Extract the (X, Y) coordinate from the center of the cell holding the provided text.  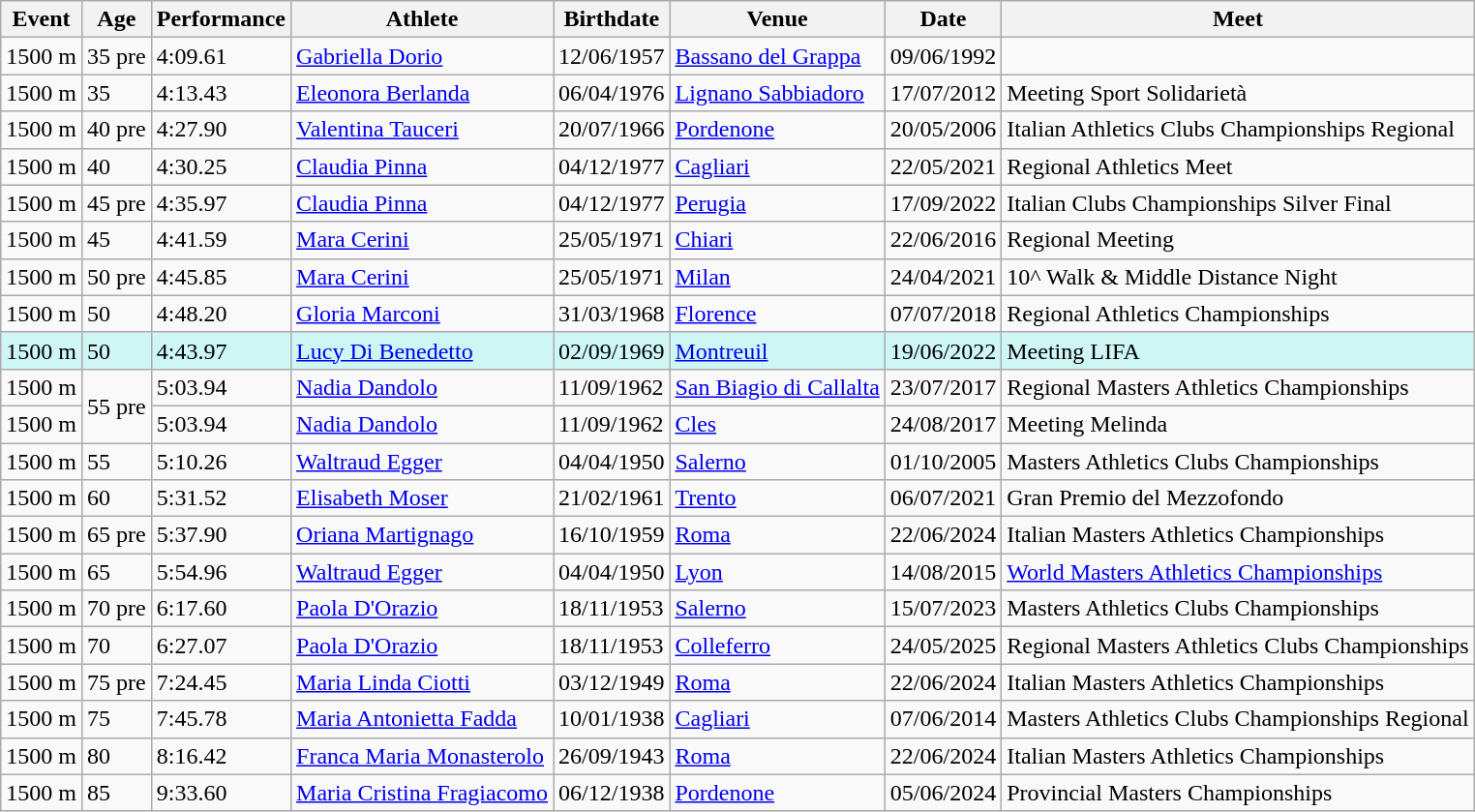
Eleonora Berlanda (422, 93)
4:41.59 (221, 240)
Florence (777, 314)
Provincial Masters Championships (1238, 793)
Meet (1238, 19)
22/06/2016 (943, 240)
55 pre (116, 406)
5:37.90 (221, 535)
Regional Athletics Meet (1238, 166)
Colleferro (777, 646)
4:43.97 (221, 350)
4:48.20 (221, 314)
55 (116, 462)
Regional Athletics Championships (1238, 314)
Date (943, 19)
06/12/1938 (612, 793)
World Masters Athletics Championships (1238, 572)
8:16.42 (221, 756)
70 pre (116, 609)
80 (116, 756)
5:10.26 (221, 462)
Maria Cristina Fragiacomo (422, 793)
Elisabeth Moser (422, 498)
09/06/1992 (943, 56)
Event (42, 19)
Regional Masters Athletics Championships (1238, 387)
Meeting LIFA (1238, 350)
26/09/1943 (612, 756)
22/05/2021 (943, 166)
4:13.43 (221, 93)
21/02/1961 (612, 498)
4:09.61 (221, 56)
45 pre (116, 203)
Venue (777, 19)
19/06/2022 (943, 350)
Italian Athletics Clubs Championships Regional (1238, 130)
Lignano Sabbiadoro (777, 93)
24/08/2017 (943, 424)
20/07/1966 (612, 130)
4:27.90 (221, 130)
12/06/1957 (612, 56)
Lucy Di Benedetto (422, 350)
35 pre (116, 56)
40 (116, 166)
Lyon (777, 572)
Gloria Marconi (422, 314)
4:35.97 (221, 203)
Masters Athletics Clubs Championships Regional (1238, 719)
Athlete (422, 19)
Milan (777, 277)
Franca Maria Monasterolo (422, 756)
Chiari (777, 240)
Oriana Martignago (422, 535)
10^ Walk & Middle Distance Night (1238, 277)
6:17.60 (221, 609)
5:31.52 (221, 498)
Perugia (777, 203)
Meeting Sport Solidarietà (1238, 93)
Birthdate (612, 19)
Performance (221, 19)
65 (116, 572)
Cles (777, 424)
10/01/1938 (612, 719)
7:24.45 (221, 682)
23/07/2017 (943, 387)
9:33.60 (221, 793)
Maria Antonietta Fadda (422, 719)
Age (116, 19)
07/06/2014 (943, 719)
60 (116, 498)
03/12/1949 (612, 682)
Trento (777, 498)
15/07/2023 (943, 609)
75 (116, 719)
Maria Linda Ciotti (422, 682)
50 pre (116, 277)
65 pre (116, 535)
Montreuil (777, 350)
4:45.85 (221, 277)
31/03/1968 (612, 314)
75 pre (116, 682)
Valentina Tauceri (422, 130)
20/05/2006 (943, 130)
Meeting Melinda (1238, 424)
70 (116, 646)
San Biagio di Callalta (777, 387)
4:30.25 (221, 166)
06/04/1976 (612, 93)
35 (116, 93)
7:45.78 (221, 719)
14/08/2015 (943, 572)
6:27.07 (221, 646)
40 pre (116, 130)
02/09/1969 (612, 350)
45 (116, 240)
Gran Premio del Mezzofondo (1238, 498)
5:54.96 (221, 572)
Regional Meeting (1238, 240)
24/05/2025 (943, 646)
24/04/2021 (943, 277)
Italian Clubs Championships Silver Final (1238, 203)
17/07/2012 (943, 93)
01/10/2005 (943, 462)
85 (116, 793)
16/10/1959 (612, 535)
06/07/2021 (943, 498)
Bassano del Grappa (777, 56)
Regional Masters Athletics Clubs Championships (1238, 646)
17/09/2022 (943, 203)
07/07/2018 (943, 314)
05/06/2024 (943, 793)
Gabriella Dorio (422, 56)
